Find where the given text appears and provide that cell's center as [X, Y] coordinate. 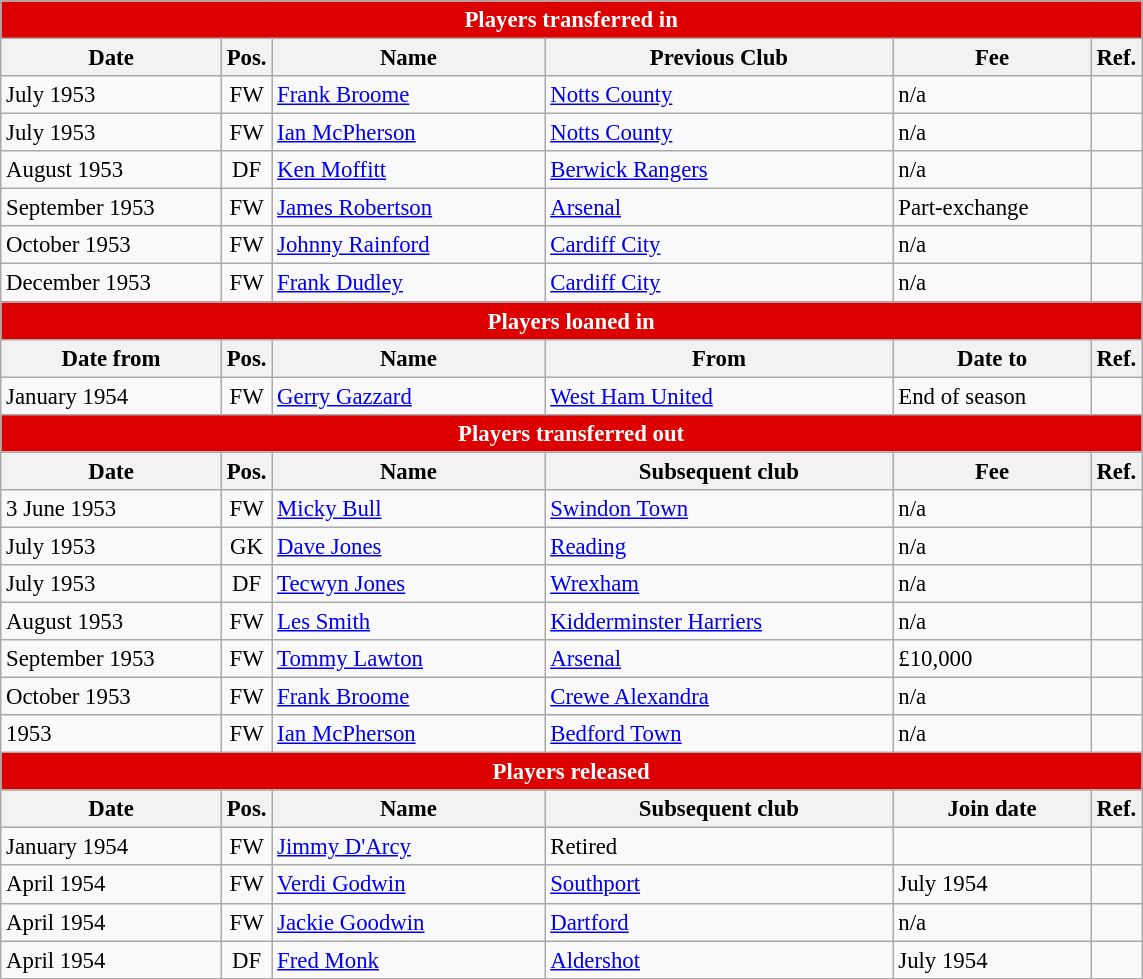
Swindon Town [719, 509]
Kidderminster Harriers [719, 621]
Jackie Goodwin [408, 922]
Previous Club [719, 58]
Johnny Rainford [408, 245]
Crewe Alexandra [719, 697]
Jimmy D'Arcy [408, 847]
Date from [112, 358]
Aldershot [719, 960]
Ken Moffitt [408, 170]
Tommy Lawton [408, 659]
Players released [572, 772]
Frank Dudley [408, 283]
Tecwyn Jones [408, 584]
West Ham United [719, 396]
Reading [719, 546]
Berwick Rangers [719, 170]
Dartford [719, 922]
James Robertson [408, 208]
£10,000 [992, 659]
Wrexham [719, 584]
Southport [719, 885]
Join date [992, 809]
Verdi Godwin [408, 885]
Dave Jones [408, 546]
Retired [719, 847]
3 June 1953 [112, 509]
Players transferred in [572, 20]
Part-exchange [992, 208]
Bedford Town [719, 734]
December 1953 [112, 283]
Players transferred out [572, 433]
From [719, 358]
Fred Monk [408, 960]
Les Smith [408, 621]
Date to [992, 358]
Micky Bull [408, 509]
GK [246, 546]
End of season [992, 396]
Gerry Gazzard [408, 396]
Players loaned in [572, 321]
1953 [112, 734]
